Pinpoint the cell where the given text exists, returning its [X, Y] midpoint coordinate. 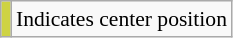
Indicates center position [122, 19]
